Provide the [x, y] coordinate of the cell's center where the given text is located.  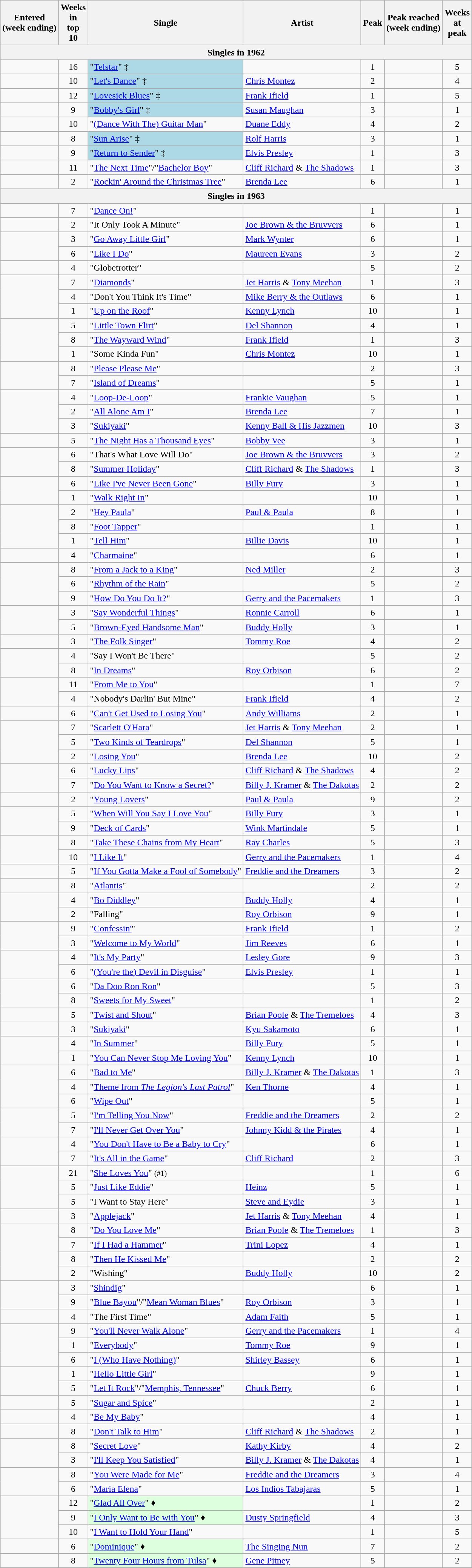
Ken Thorne [302, 1086]
Susan Maughan [302, 110]
"How Do You Do It?" [166, 598]
"Just Like Eddie" [166, 1187]
"Take These Chains from My Heart" [166, 842]
"Wipe Out" [166, 1101]
"Rockin' Around the Christmas Tree" [166, 182]
"Telstar" ‡ [166, 67]
"Loop-De-Loop" [166, 397]
Cliff Richard [302, 1159]
Billie Davis [302, 541]
"Sun Arise" ‡ [166, 138]
"Don't Talk to Him" [166, 1431]
"(You're the) Devil in Disguise" [166, 972]
"Little Town Flirt" [166, 325]
"Say I Won't Be There" [166, 656]
Kyu Sakamoto [302, 1029]
"You Were Made for Me" [166, 1474]
"Do You Love Me" [166, 1230]
"Go Away Little Girl" [166, 239]
"I Like It" [166, 857]
"Glad All Over" ♦ [166, 1503]
Single [166, 23]
"Walk Right In" [166, 498]
"Dance On!" [166, 210]
Maureen Evans [302, 254]
"If You Gotta Make a Fool of Somebody" [166, 871]
"The Folk Singer" [166, 641]
"It's My Party" [166, 957]
"Don't You Think It's Time" [166, 297]
"Brown-Eyed Handsome Man" [166, 627]
"If I Had a Hammer" [166, 1245]
"Sugar and Spice" [166, 1403]
"Everybody" [166, 1345]
Weeksatpeak [457, 23]
"Twist and Shout" [166, 1015]
"Bad to Me" [166, 1072]
"Globetrotter" [166, 268]
The Singing Nun [302, 1546]
"When Will You Say I Love You" [166, 814]
"Theme from The Legion's Last Patrol" [166, 1086]
"Bo Diddley" [166, 900]
Peak reached(week ending) [414, 23]
"Up on the Roof" [166, 311]
"She Loves You" (#1) [166, 1173]
Dusty Springfield [302, 1517]
"Be My Baby" [166, 1417]
"Shindig" [166, 1288]
Weeksintop10 [73, 23]
Chuck Berry [302, 1388]
"Lucky Lips" [166, 771]
Artist [302, 23]
"Secret Love" [166, 1446]
"The Wayward Wind" [166, 340]
Los Indios Tabajaras [302, 1489]
"Deck of Cards" [166, 828]
Singles in 1963 [236, 196]
"Charmaine" [166, 555]
Singles in 1962 [236, 52]
"Scarlett O'Hara" [166, 728]
Ronnie Carroll [302, 612]
Mark Wynter [302, 239]
Wink Martindale [302, 828]
"Foot Tapper" [166, 526]
"Confessin'" [166, 929]
Andy Williams [302, 713]
"You Can Never Stop Me Loving You" [166, 1058]
"Young Lovers" [166, 799]
"María Elena" [166, 1489]
"Can't Get Used to Losing You" [166, 713]
"Let It Rock"/"Memphis, Tennessee" [166, 1388]
Steve and Eydie [302, 1202]
Peak [373, 23]
"I Only Want to Be with You" ♦ [166, 1517]
"The Night Has a Thousand Eyes" [166, 440]
"I (Who Have Nothing)" [166, 1360]
"(Dance With The) Guitar Man" [166, 124]
"I'll Never Get Over You" [166, 1129]
"I Want to Stay Here" [166, 1202]
"Rhythm of the Rain" [166, 584]
"It Only Took A Minute" [166, 225]
"Some Kinda Fun" [166, 354]
Bobby Vee [302, 440]
"From Me to You" [166, 685]
Ray Charles [302, 842]
"All Alone Am I" [166, 411]
"From a Jack to a King" [166, 569]
"Sweets for My Sweet" [166, 1000]
Rolf Harris [302, 138]
"The Next Time"/"Bachelor Boy" [166, 167]
"Two Kinds of Teardrops" [166, 742]
"Like I've Never Been Gone" [166, 483]
Mike Berry & the Outlaws [302, 297]
"Island of Dreams" [166, 383]
"Do You Want to Know a Secret?" [166, 785]
"Bobby's Girl" ‡ [166, 110]
Kenny Ball & His Jazzmen [302, 426]
"Blue Bayou"/"Mean Woman Blues" [166, 1302]
"That's What Love Will Do" [166, 455]
"Falling" [166, 914]
"Say Wonderful Things" [166, 612]
"Da Doo Ron Ron" [166, 986]
"You Don't Have to Be a Baby to Cry" [166, 1144]
"Losing You" [166, 756]
"Diamonds" [166, 282]
"Like I Do" [166, 254]
"Please Please Me" [166, 368]
"Dominique" ♦ [166, 1546]
"Atlantis" [166, 885]
"Wishing" [166, 1273]
16 [73, 67]
"The First Time" [166, 1316]
"Tell Him" [166, 541]
"Lovesick Blues" ‡ [166, 95]
Heinz [302, 1187]
Johnny Kidd & the Pirates [302, 1129]
Trini Lopez [302, 1245]
"In Dreams" [166, 670]
21 [73, 1173]
Frankie Vaughan [302, 397]
"Hello Little Girl" [166, 1374]
Adam Faith [302, 1316]
"Return to Sender" ‡ [166, 153]
Entered(week ending) [29, 23]
"Let's Dance" ‡ [166, 81]
"Summer Holiday" [166, 469]
Lesley Gore [302, 957]
Gene Pitney [302, 1560]
Ned Miller [302, 569]
"Welcome to My World" [166, 943]
"Twenty Four Hours from Tulsa" ♦ [166, 1560]
"I Want to Hold Your Hand" [166, 1532]
"I'm Telling You Now" [166, 1115]
"Then He Kissed Me" [166, 1259]
"It's All in the Game" [166, 1159]
"I'll Keep You Satisfied" [166, 1460]
"You'll Never Walk Alone" [166, 1331]
Duane Eddy [302, 124]
"Nobody's Darlin' But Mine" [166, 699]
Kathy Kirby [302, 1446]
"In Summer" [166, 1043]
"Applejack" [166, 1216]
Shirley Bassey [302, 1360]
Jim Reeves [302, 943]
"Hey Paula" [166, 512]
